Locate the cell with the specified text and output its (x, y) center coordinate. 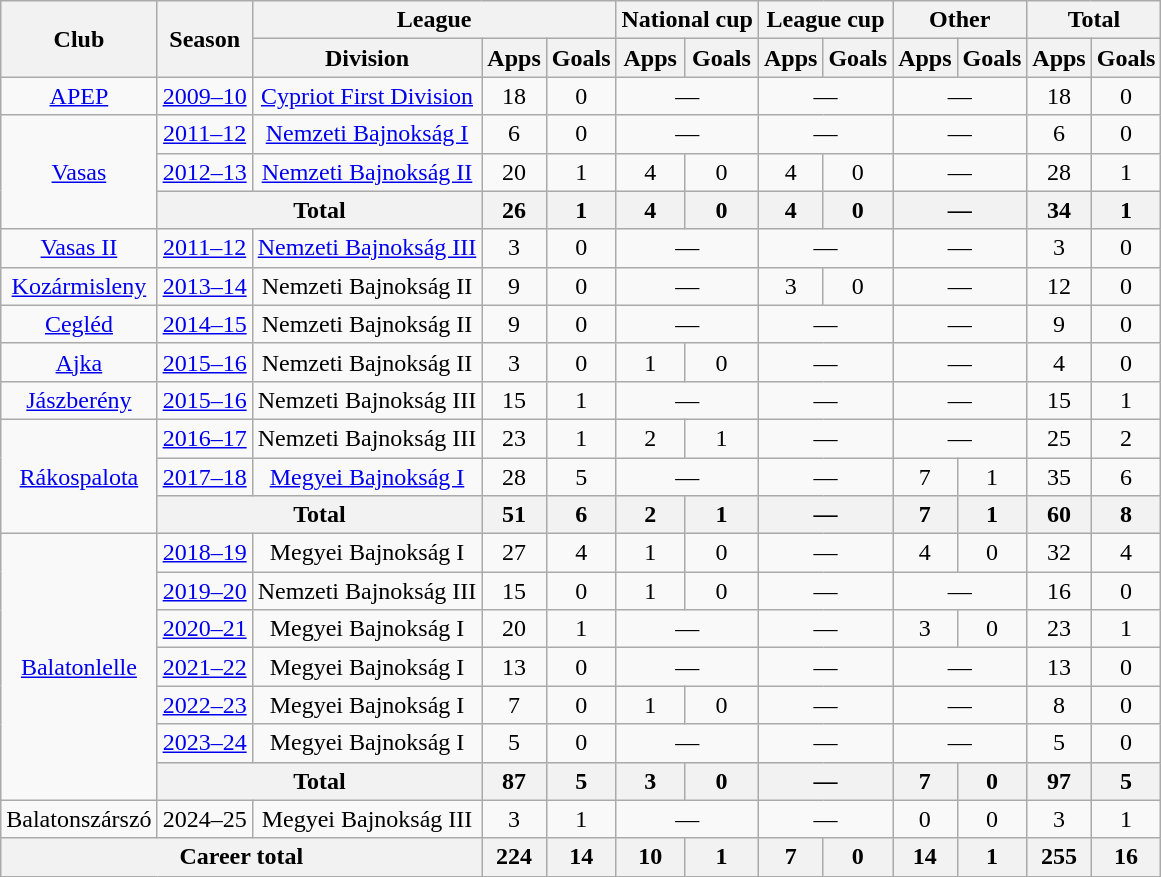
2023–24 (204, 743)
Cypriot First Division (367, 96)
2024–25 (204, 819)
2018–19 (204, 553)
2012–13 (204, 172)
Ajka (79, 362)
27 (514, 553)
Other (960, 20)
51 (514, 515)
League (434, 20)
Career total (242, 857)
12 (1059, 286)
League cup (825, 20)
Cegléd (79, 324)
10 (650, 857)
255 (1059, 857)
2013–14 (204, 286)
224 (514, 857)
Club (79, 39)
35 (1059, 477)
32 (1059, 553)
34 (1059, 210)
APEP (79, 96)
97 (1059, 781)
Balatonlelle (79, 667)
2016–17 (204, 438)
60 (1059, 515)
Megyei Bajnokság III (367, 819)
26 (514, 210)
87 (514, 781)
2014–15 (204, 324)
2020–21 (204, 629)
Nemzeti Bajnokság I (367, 134)
2022–23 (204, 705)
National cup (687, 20)
2021–22 (204, 667)
Season (204, 39)
Division (367, 58)
2019–20 (204, 591)
Balatonszárszó (79, 819)
Kozármisleny (79, 286)
Rákospalota (79, 476)
Vasas II (79, 248)
Vasas (79, 172)
Jászberény (79, 400)
25 (1059, 438)
2009–10 (204, 96)
2017–18 (204, 477)
